Pinpoint the cell where the given text exists, returning its (x, y) midpoint coordinate. 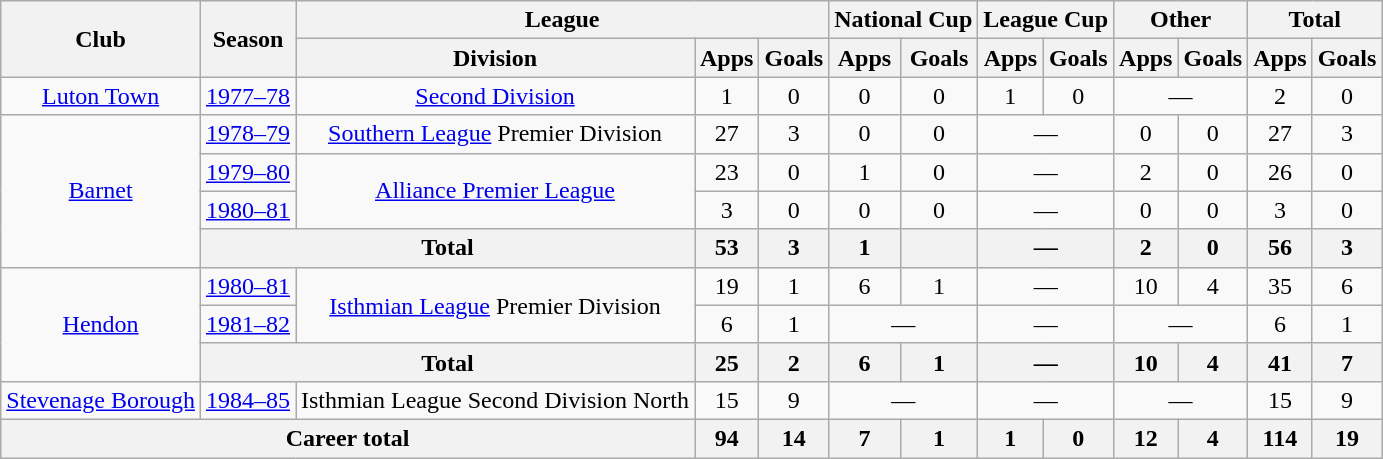
1978–79 (248, 134)
25 (726, 362)
41 (1280, 362)
94 (726, 438)
Division (496, 58)
National Cup (904, 20)
Stevenage Borough (101, 400)
Southern League Premier Division (496, 134)
League Cup (1046, 20)
14 (794, 438)
Season (248, 39)
Career total (348, 438)
League (562, 20)
Second Division (496, 96)
1984–85 (248, 400)
114 (1280, 438)
Isthmian League Second Division North (496, 400)
Luton Town (101, 96)
1977–78 (248, 96)
1981–82 (248, 324)
Other (1181, 20)
26 (1280, 172)
Alliance Premier League (496, 191)
23 (726, 172)
Barnet (101, 191)
12 (1146, 438)
56 (1280, 248)
53 (726, 248)
Isthmian League Premier Division (496, 305)
Club (101, 39)
35 (1280, 286)
Hendon (101, 324)
1979–80 (248, 172)
